Scan for the cell matching the given text and deliver its [X, Y] coordinate at center. 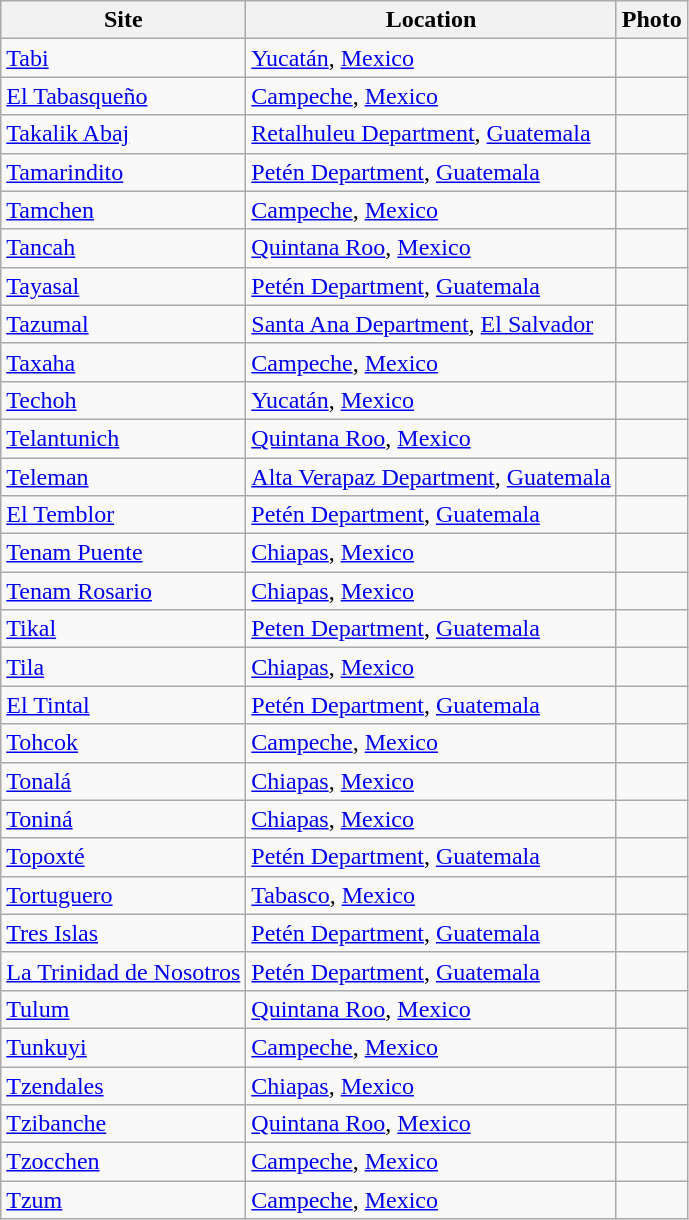
Tenam Rosario [124, 591]
Tikal [124, 629]
Telantunich [124, 438]
Tzum [124, 1200]
Tamchen [124, 210]
Topoxté [124, 857]
Tabi [124, 58]
El Tintal [124, 705]
El Tabasqueño [124, 96]
Santa Ana Department, El Salvador [431, 324]
Tayasal [124, 286]
Tortuguero [124, 895]
Tres Islas [124, 933]
Tzendales [124, 1085]
Tabasco, Mexico [431, 895]
Tzibanche [124, 1124]
Taxaha [124, 362]
Tohcok [124, 743]
Tzocchen [124, 1162]
Photo [652, 20]
Toniná [124, 819]
Teleman [124, 477]
Tenam Puente [124, 553]
El Temblor [124, 515]
Tulum [124, 1009]
Tamarindito [124, 172]
Alta Verapaz Department, Guatemala [431, 477]
La Trinidad de Nosotros [124, 971]
Tancah [124, 248]
Takalik Abaj [124, 134]
Site [124, 20]
Location [431, 20]
Tonalá [124, 781]
Techoh [124, 400]
Peten Department, Guatemala [431, 629]
Tila [124, 667]
Retalhuleu Department, Guatemala [431, 134]
Tunkuyi [124, 1047]
Tazumal [124, 324]
